Capture the cell that displays the provided text and extract its [x, y] central coordinate. 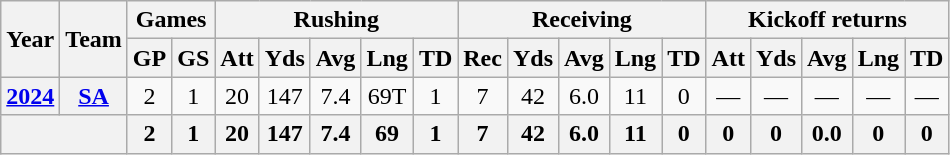
GS [194, 58]
0.0 [828, 134]
Rec [483, 58]
Team [94, 39]
SA [94, 96]
Receiving [582, 20]
Games [170, 20]
2024 [30, 96]
69 [387, 134]
Year [30, 39]
GP [149, 58]
Rushing [336, 20]
Kickoff returns [828, 20]
69T [387, 96]
